For the text-containing cell, return its midpoint in [X, Y] coordinate format. 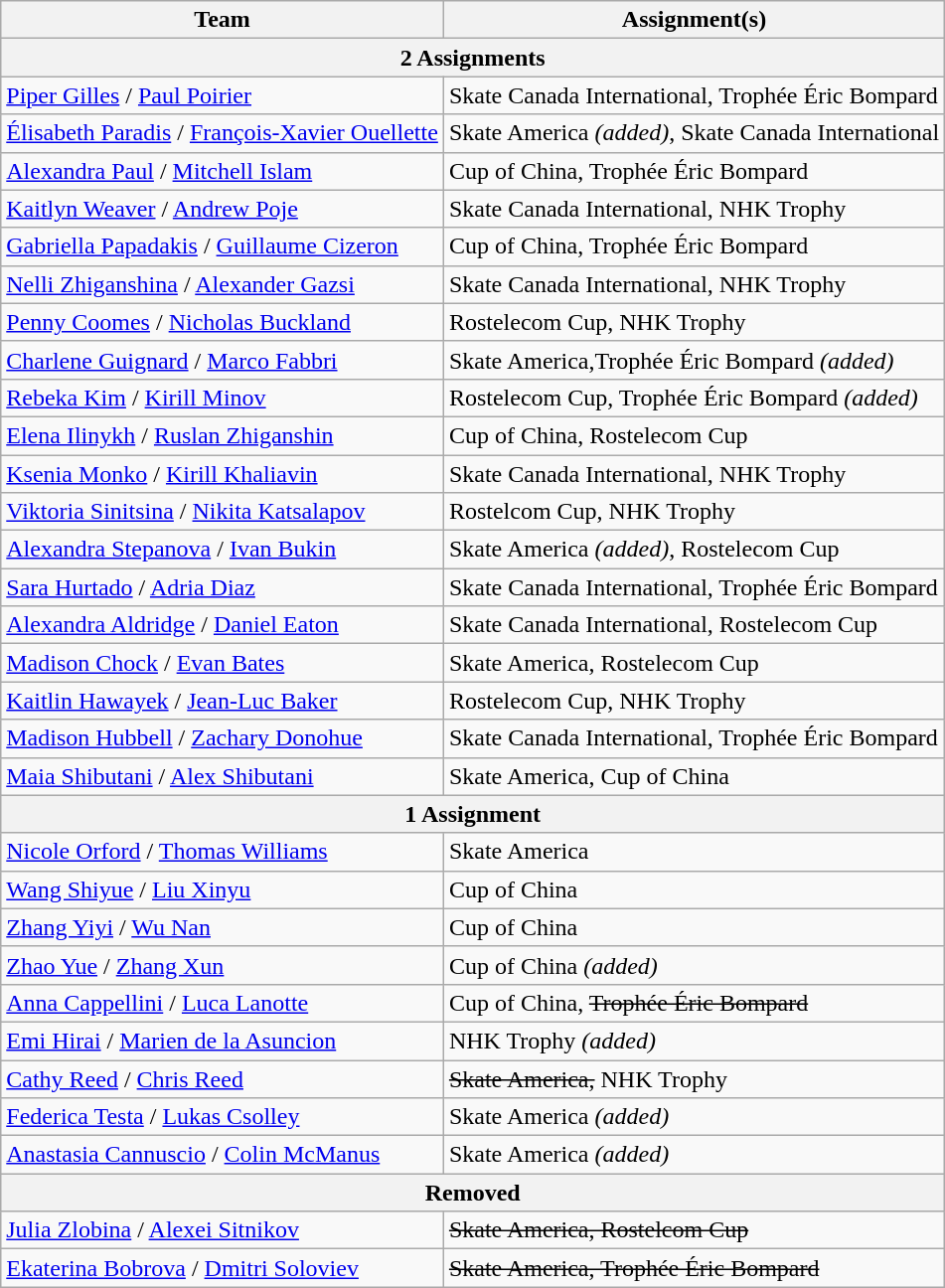
Cathy Reed / Chris Reed [223, 1078]
Madison Chock / Evan Bates [223, 663]
Nelli Zhiganshina / Alexander Gazsi [223, 284]
Skate America, Rostelecom Cup [694, 663]
Nicole Orford / Thomas Williams [223, 852]
Ekaterina Bobrova / Dmitri Soloviev [223, 1268]
Gabriella Papadakis / Guillaume Cizeron [223, 246]
Rebeka Kim / Kirill Minov [223, 398]
Zhao Yue / Zhang Xun [223, 965]
Skate America, Cup of China [694, 776]
Anastasia Cannuscio / Colin McManus [223, 1155]
2 Assignments [473, 58]
Kaitlin Hawayek / Jean-Luc Baker [223, 701]
Skate America [694, 852]
Cup of China, Rostelecom Cup [694, 435]
Skate America,Trophée Éric Bompard (added) [694, 360]
Skate Canada International, Rostelecom Cup [694, 625]
Skate America (added), Rostelecom Cup [694, 550]
Cup of China (added) [694, 965]
Team [223, 20]
Ksenia Monko / Kirill Khaliavin [223, 474]
Kaitlyn Weaver / Andrew Poje [223, 209]
Alexandra Stepanova / Ivan Bukin [223, 550]
Anna Cappellini / Luca Lanotte [223, 1003]
NHK Trophy (added) [694, 1041]
Zhang Yiyi / Wu Nan [223, 927]
Maia Shibutani / Alex Shibutani [223, 776]
Julia Zlobina / Alexei Sitnikov [223, 1230]
Charlene Guignard / Marco Fabbri [223, 360]
Sara Hurtado / Adria Diaz [223, 587]
Skate America, Rostelcom Cup [694, 1230]
Piper Gilles / Paul Poirier [223, 95]
Skate America, Trophée Éric Bompard [694, 1268]
Viktoria Sinitsina / Nikita Katsalapov [223, 512]
Removed [473, 1193]
Emi Hirai / Marien de la Asuncion [223, 1041]
Assignment(s) [694, 20]
Alexandra Aldridge / Daniel Eaton [223, 625]
Madison Hubbell / Zachary Donohue [223, 738]
Élisabeth Paradis / François-Xavier Ouellette [223, 133]
Skate America (added), Skate Canada International [694, 133]
Penny Coomes / Nicholas Buckland [223, 322]
1 Assignment [473, 814]
Skate America, NHK Trophy [694, 1078]
Elena Ilinykh / Ruslan Zhiganshin [223, 435]
Rostelcom Cup, NHK Trophy [694, 512]
Federica Testa / Lukas Csolley [223, 1117]
Wang Shiyue / Liu Xinyu [223, 889]
Alexandra Paul / Mitchell Islam [223, 171]
Rostelecom Cup, Trophée Éric Bompard (added) [694, 398]
